Identify which cell holds the provided text, then report its [x, y] central coordinate. 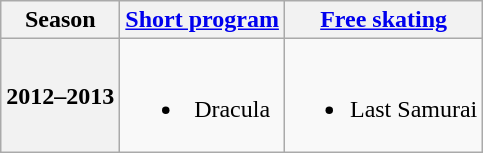
Season [60, 20]
Short program [202, 20]
2012–2013 [60, 96]
Dracula [202, 96]
Last Samurai [383, 96]
Free skating [383, 20]
